Find where the given text appears and provide that cell's center as (X, Y) coordinate. 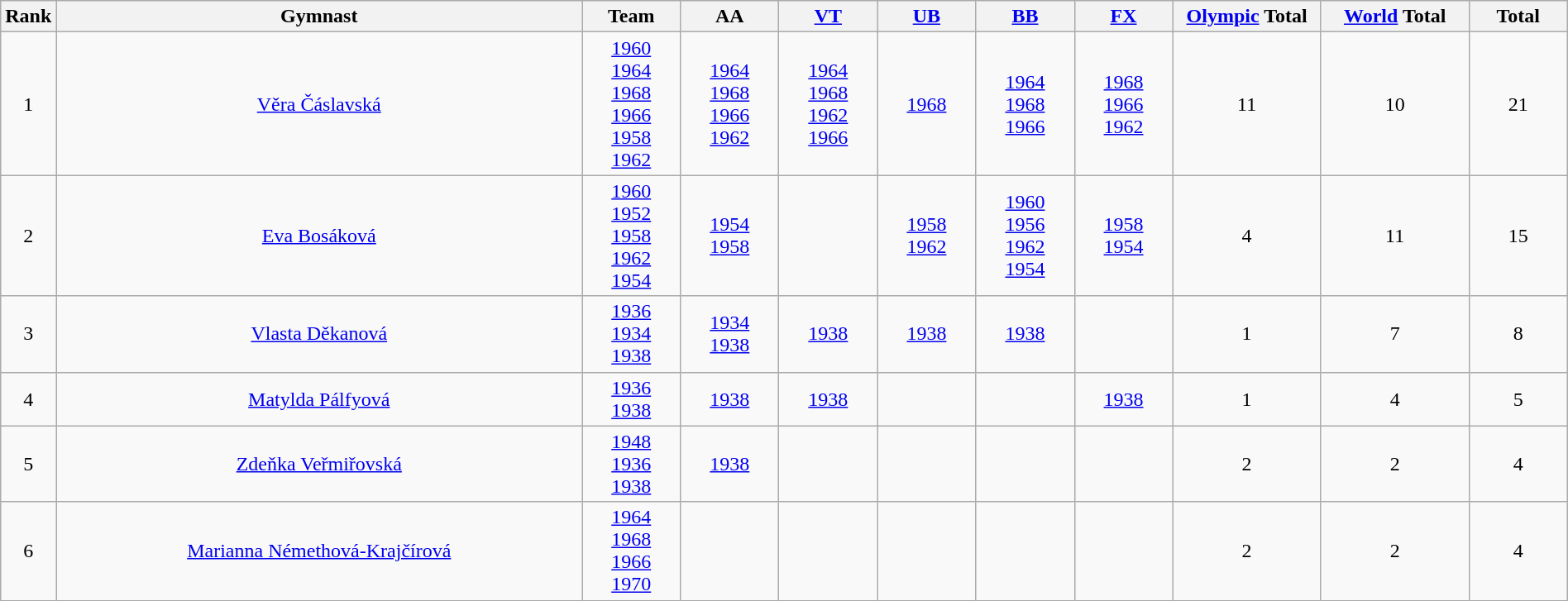
1960 1956 1962 1954 (1025, 236)
Marianna Némethová-Krajčírová (319, 551)
Gymnast (319, 17)
1958 1954 (1123, 236)
1954 1958 (729, 236)
Rank (28, 17)
6 (28, 551)
UB (926, 17)
3 (28, 334)
VT (829, 17)
1968 1966 1962 (1123, 104)
1960 1964 1968 1966 1958 1962 (632, 104)
15 (1518, 236)
8 (1518, 334)
Zdeňka Veřmiřovská (319, 464)
Team (632, 17)
1964 1968 1966 (1025, 104)
1964 1968 1962 1966 (829, 104)
1964 1968 1966 1962 (729, 104)
Matylda Pálfyová (319, 398)
1964 1968 1966 1970 (632, 551)
1936 1934 1938 (632, 334)
1958 1962 (926, 236)
Total (1518, 17)
Olympic Total (1247, 17)
10 (1394, 104)
BB (1025, 17)
21 (1518, 104)
Věra Čáslavská (319, 104)
1934 1938 (729, 334)
Vlasta Děkanová (319, 334)
1936 1938 (632, 398)
1948 1936 1938 (632, 464)
AA (729, 17)
FX (1123, 17)
1968 (926, 104)
Eva Bosáková (319, 236)
1960 1952 1958 1962 1954 (632, 236)
World Total (1394, 17)
7 (1394, 334)
